Return the (x, y) coordinate for the center point of the cell that contains the specified text.  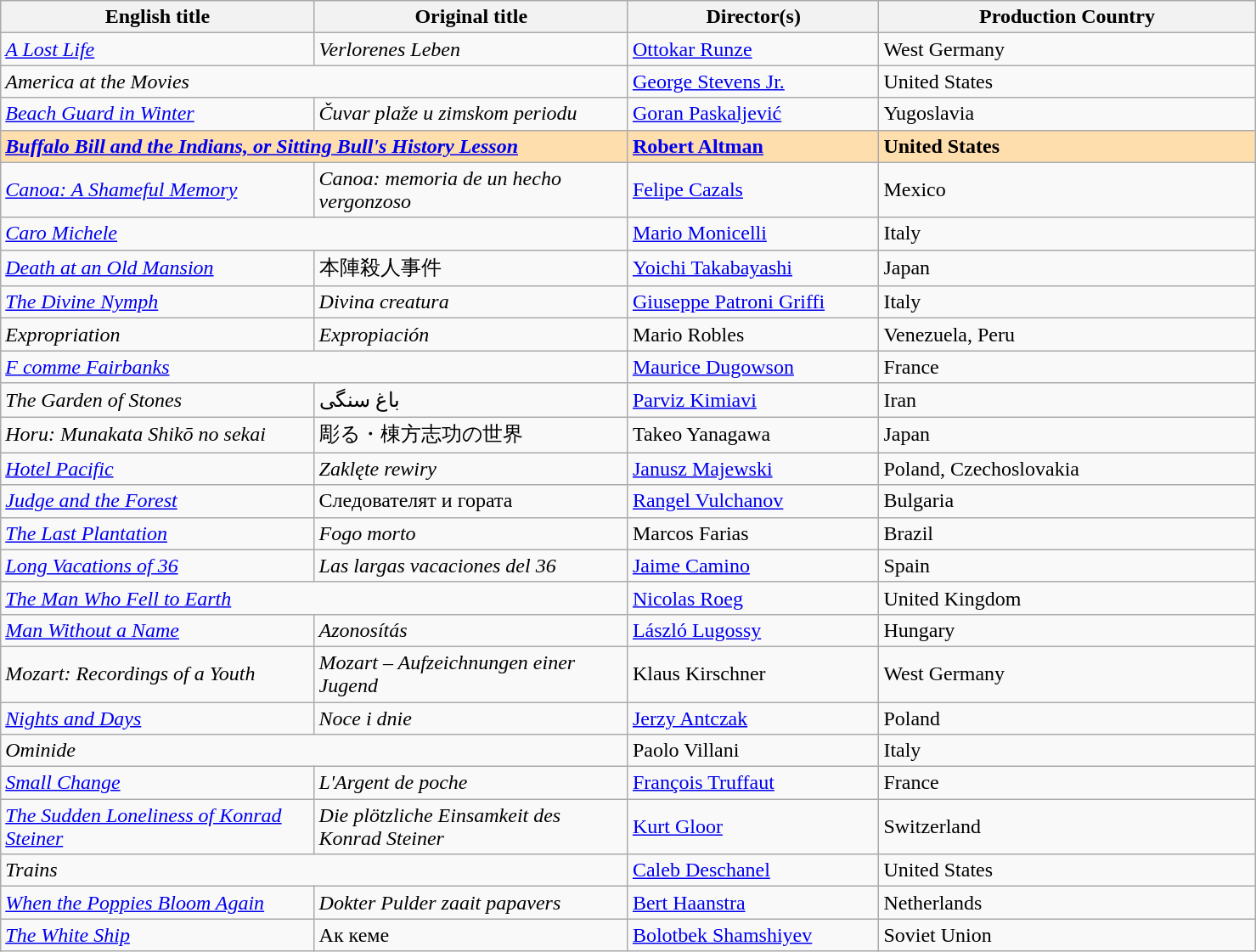
Goran Paskaljević (752, 114)
Giuseppe Patroni Griffi (752, 302)
America at the Movies (314, 82)
The Last Plantation (158, 533)
Soviet Union (1067, 935)
George Stevens Jr. (752, 82)
The Divine Nymph (158, 302)
Paolo Villani (752, 751)
L'Argent de poche (470, 783)
English title (158, 17)
Caro Michele (314, 234)
Horu: Munakata Shikō no sekai (158, 435)
Mexico (1067, 190)
Marcos Farias (752, 533)
Jerzy Antczak (752, 718)
Buffalo Bill and the Indians, or Sitting Bull's History Lesson (314, 146)
Canoa: memoria de un hecho vergonzoso (470, 190)
Dokter Pulder zaait papavers (470, 903)
彫る・棟方志功の世界 (470, 435)
Spain (1067, 566)
The Man Who Fell to Earth (314, 598)
Netherlands (1067, 903)
Čuvar plaže u zimskom periodu (470, 114)
Mozart – Aufzeichnungen einer Jugend (470, 674)
Death at an Old Mansion (158, 268)
The White Ship (158, 935)
Kurt Gloor (752, 827)
The Garden of Stones (158, 400)
When the Poppies Bloom Again (158, 903)
Mozart: Recordings of a Youth (158, 674)
United Kingdom (1067, 598)
Judge and the Forest (158, 501)
Fogo morto (470, 533)
Janusz Majewski (752, 469)
László Lugossy (752, 630)
Die plötzliche Einsamkeit des Konrad Steiner (470, 827)
Small Change (158, 783)
Poland, Czechoslovakia (1067, 469)
Caleb Deschanel (752, 870)
Venezuela, Peru (1067, 335)
本陣殺人事件 (470, 268)
Bulgaria (1067, 501)
Hotel Pacific (158, 469)
Man Without a Name (158, 630)
Brazil (1067, 533)
Zaklęte rewiry (470, 469)
Felipe Cazals (752, 190)
Poland (1067, 718)
Yugoslavia (1067, 114)
Switzerland (1067, 827)
Trains (314, 870)
Beach Guard in Winter (158, 114)
Verlorenes Leben (470, 49)
Hungary (1067, 630)
Las largas vacaciones del 36 (470, 566)
Ак кеме (470, 935)
Mario Robles (752, 335)
Bolotbek Shamshiyev (752, 935)
Robert Altman (752, 146)
Nights and Days (158, 718)
باغ سنگی (470, 400)
Production Country (1067, 17)
Jaime Camino (752, 566)
Original title (470, 17)
Noce i dnie (470, 718)
A Lost Life (158, 49)
Takeo Yanagawa (752, 435)
Iran (1067, 400)
Klaus Kirschner (752, 674)
François Truffaut (752, 783)
Ominide (314, 751)
Mario Monicelli (752, 234)
The Sudden Loneliness of Konrad Steiner (158, 827)
Следователят и гората (470, 501)
Director(s) (752, 17)
Nicolas Roeg (752, 598)
Expropiación (470, 335)
Expropriation (158, 335)
Ottokar Runze (752, 49)
Canoa: A Shameful Memory (158, 190)
Maurice Dugowson (752, 367)
Rangel Vulchanov (752, 501)
Yoichi Takabayashi (752, 268)
Azonosítás (470, 630)
Bert Haanstra (752, 903)
Parviz Kimiavi (752, 400)
F comme Fairbanks (314, 367)
Long Vacations of 36 (158, 566)
Divina creatura (470, 302)
